Return (x, y) of the center of cell containing provided text 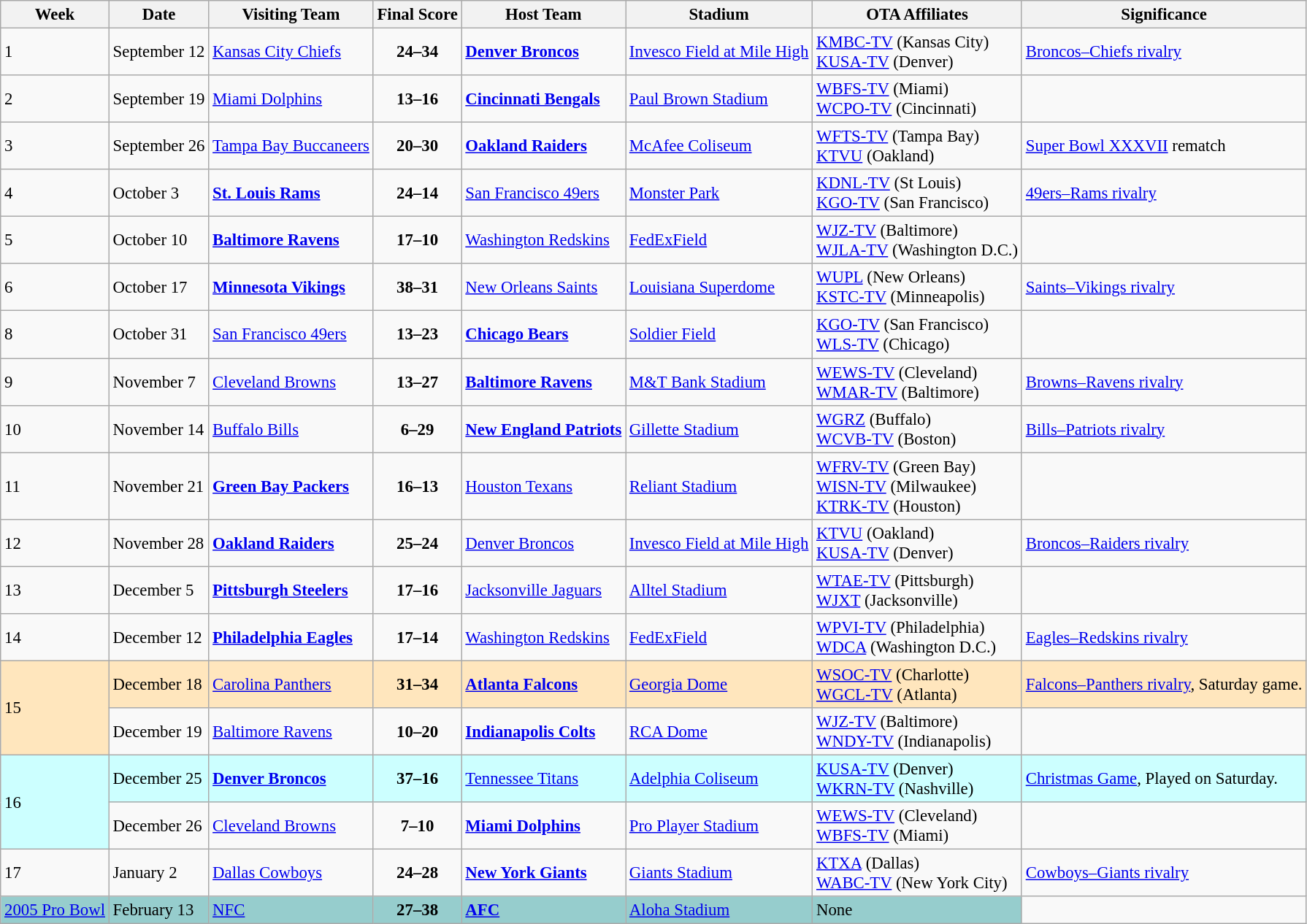
12 (55, 543)
Giants Stadium (719, 873)
Alltel Stadium (719, 590)
Kansas City Chiefs (291, 53)
Bills–Patriots rivalry (1164, 429)
WFRV-TV (Green Bay)WISN-TV (Milwaukee)KTRK-TV (Houston) (917, 486)
KMBC-TV (Kansas City)KUSA-TV (Denver) (917, 53)
24–14 (418, 193)
2005 Pro Bowl (55, 910)
January 2 (158, 873)
Stadium (719, 15)
Falcons–Panthers rivalry, Saturday game. (1164, 685)
Pro Player Stadium (719, 826)
WFTS-TV (Tampa Bay)KTVU (Oakland) (917, 146)
5 (55, 241)
17 (55, 873)
WTAE-TV (Pittsburgh)WJXT (Jacksonville) (917, 590)
4 (55, 193)
14 (55, 638)
NFC (291, 910)
17–16 (418, 590)
10 (55, 429)
Reliant Stadium (719, 486)
December 12 (158, 638)
November 14 (158, 429)
24–34 (418, 53)
St. Louis Rams (291, 193)
11 (55, 486)
KTVU (Oakland)KUSA-TV (Denver) (917, 543)
Louisiana Superdome (719, 288)
September 12 (158, 53)
WEWS-TV (Cleveland)WMAR-TV (Baltimore) (917, 382)
September 19 (158, 99)
6–29 (418, 429)
Saints–Vikings rivalry (1164, 288)
6 (55, 288)
49ers–Rams rivalry (1164, 193)
RCA Dome (719, 731)
Eagles–Redskins rivalry (1164, 638)
24–28 (418, 873)
WGRZ (Buffalo)WCVB-TV (Boston) (917, 429)
Chicago Bears (543, 334)
WSOC-TV (Charlotte)WGCL-TV (Atlanta) (917, 685)
9 (55, 382)
AFC (543, 910)
Pittsburgh Steelers (291, 590)
October 3 (158, 193)
February 13 (158, 910)
New Orleans Saints (543, 288)
Soldier Field (719, 334)
December 19 (158, 731)
Christmas Game, Played on Saturday. (1164, 778)
15 (55, 708)
KUSA-TV (Denver)WKRN-TV (Nashville) (917, 778)
38–31 (418, 288)
December 26 (158, 826)
October 10 (158, 241)
Cowboys–Giants rivalry (1164, 873)
Philadelphia Eagles (291, 638)
17–10 (418, 241)
Week (55, 15)
37–16 (418, 778)
1 (55, 53)
Host Team (543, 15)
13–27 (418, 382)
27–38 (418, 910)
Houston Texans (543, 486)
Minnesota Vikings (291, 288)
KTXA (Dallas)WABC-TV (New York City) (917, 873)
None (917, 910)
Cincinnati Bengals (543, 99)
Super Bowl XXXVII rematch (1164, 146)
13–16 (418, 99)
10–20 (418, 731)
Adelphia Coliseum (719, 778)
Monster Park (719, 193)
Paul Brown Stadium (719, 99)
Tampa Bay Buccaneers (291, 146)
Final Score (418, 15)
13 (55, 590)
Visiting Team (291, 15)
McAfee Coliseum (719, 146)
3 (55, 146)
Green Bay Packers (291, 486)
Broncos–Raiders rivalry (1164, 543)
KGO-TV (San Francisco)WLS-TV (Chicago) (917, 334)
September 26 (158, 146)
Browns–Ravens rivalry (1164, 382)
October 17 (158, 288)
Dallas Cowboys (291, 873)
16 (55, 801)
2 (55, 99)
WBFS-TV (Miami)WCPO-TV (Cincinnati) (917, 99)
17–14 (418, 638)
Aloha Stadium (719, 910)
KDNL-TV (St Louis)KGO-TV (San Francisco) (917, 193)
13–23 (418, 334)
Buffalo Bills (291, 429)
Broncos–Chiefs rivalry (1164, 53)
Georgia Dome (719, 685)
16–13 (418, 486)
November 7 (158, 382)
Date (158, 15)
WEWS-TV (Cleveland)WBFS-TV (Miami) (917, 826)
Gillette Stadium (719, 429)
December 5 (158, 590)
WPVI-TV (Philadelphia)WDCA (Washington D.C.) (917, 638)
December 25 (158, 778)
Indianapolis Colts (543, 731)
20–30 (418, 146)
New York Giants (543, 873)
Carolina Panthers (291, 685)
Tennessee Titans (543, 778)
Jacksonville Jaguars (543, 590)
WUPL (New Orleans)KSTC-TV (Minneapolis) (917, 288)
8 (55, 334)
OTA Affiliates (917, 15)
31–34 (418, 685)
October 31 (158, 334)
M&T Bank Stadium (719, 382)
Significance (1164, 15)
November 21 (158, 486)
November 28 (158, 543)
Atlanta Falcons (543, 685)
WJZ-TV (Baltimore)WJLA-TV (Washington D.C.) (917, 241)
WJZ-TV (Baltimore)WNDY-TV (Indianapolis) (917, 731)
7–10 (418, 826)
New England Patriots (543, 429)
25–24 (418, 543)
December 18 (158, 685)
